Return [x, y] of the center of cell containing provided text 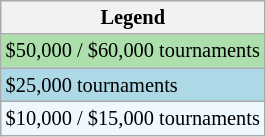
$10,000 / $15,000 tournaments [133, 118]
Legend [133, 17]
$25,000 tournaments [133, 85]
$50,000 / $60,000 tournaments [133, 51]
